Detect which cell encompasses the target text, then output its (x, y) center coordinate. 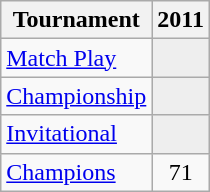
71 (181, 172)
Invitational (76, 134)
Match Play (76, 58)
2011 (181, 20)
Tournament (76, 20)
Championship (76, 96)
Champions (76, 172)
